Provide the (X, Y) coordinate of the cell's center where the given text is located.  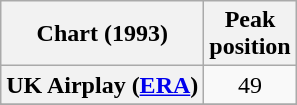
Peakposition (250, 34)
49 (250, 85)
UK Airplay (ERA) (102, 85)
Chart (1993) (102, 34)
